Detect which cell encompasses the target text, then output its [x, y] center coordinate. 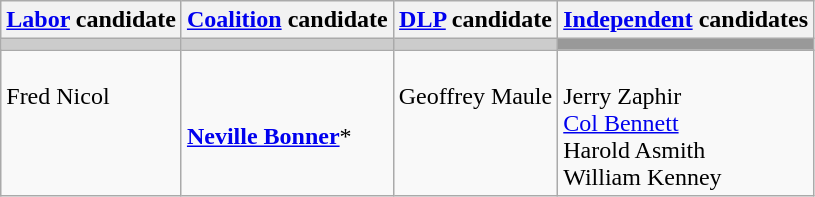
Independent candidates [686, 20]
Jerry Zaphir Col Bennett Harold Asmith William Kenney [686, 123]
Fred Nicol [92, 123]
Geoffrey Maule [476, 123]
DLP candidate [476, 20]
Neville Bonner* [287, 123]
Coalition candidate [287, 20]
Labor candidate [92, 20]
